Identify which cell holds the provided text, then report its (x, y) central coordinate. 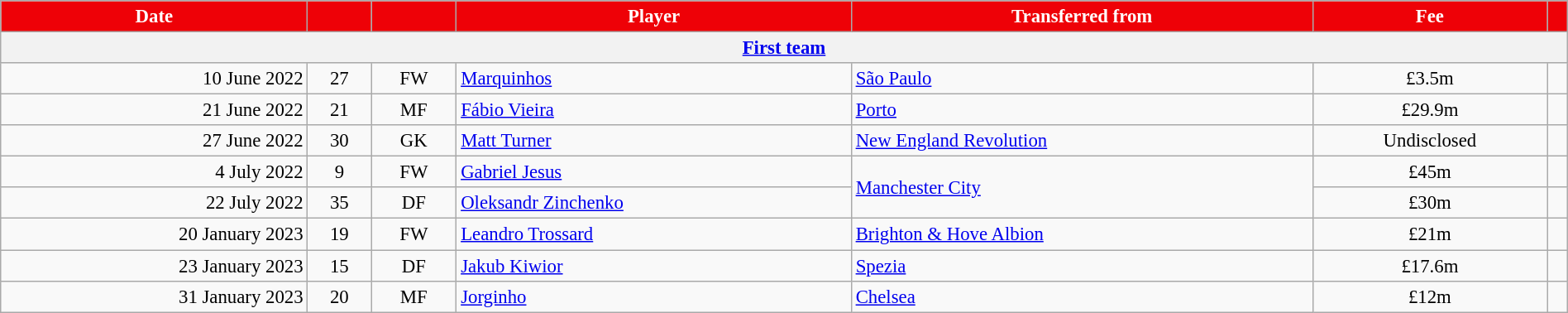
21 June 2022 (154, 110)
23 January 2023 (154, 266)
22 July 2022 (154, 203)
Marquinhos (653, 79)
Manchester City (1082, 187)
Brighton & Hove Albion (1082, 234)
Undisclosed (1430, 141)
20 January 2023 (154, 234)
New England Revolution (1082, 141)
Transferred from (1082, 17)
£30m (1430, 203)
£3.5m (1430, 79)
15 (339, 266)
19 (339, 234)
Fábio Vieira (653, 110)
£45m (1430, 172)
Date (154, 17)
10 June 2022 (154, 79)
Player (653, 17)
Gabriel Jesus (653, 172)
Leandro Trossard (653, 234)
£29.9m (1430, 110)
30 (339, 141)
£12m (1430, 296)
Matt Turner (653, 141)
First team (784, 48)
£21m (1430, 234)
Fee (1430, 17)
31 January 2023 (154, 296)
Oleksandr Zinchenko (653, 203)
£17.6m (1430, 266)
9 (339, 172)
Chelsea (1082, 296)
GK (414, 141)
Jakub Kiwior (653, 266)
São Paulo (1082, 79)
27 June 2022 (154, 141)
Spezia (1082, 266)
27 (339, 79)
4 July 2022 (154, 172)
Porto (1082, 110)
35 (339, 203)
20 (339, 296)
Jorginho (653, 296)
21 (339, 110)
